Pinpoint the cell where the given text exists, returning its [X, Y] midpoint coordinate. 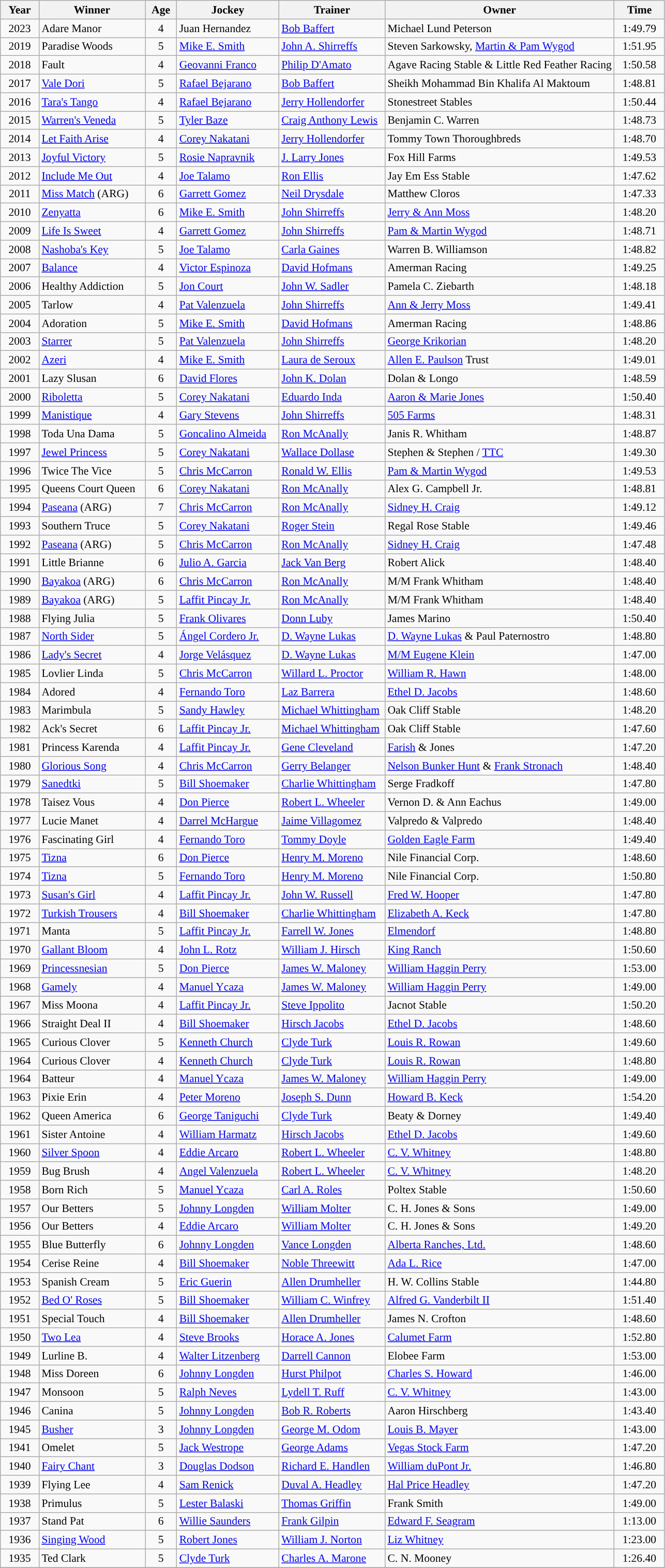
Ángel Cordero Jr. [228, 637]
2007 [20, 268]
1982 [20, 729]
Carl A. Roles [332, 1190]
Silver Spoon [92, 1153]
505 Farms [500, 416]
Tarlow [92, 305]
Calumet Farm [500, 1337]
King Ranch [500, 950]
Queens Court Queen [92, 489]
Cerise Reine [92, 1264]
D. Wayne Lukas & Paul Paternostro [500, 637]
2014 [20, 139]
Jack Van Berg [332, 563]
1980 [20, 766]
James Marino [500, 618]
Farrell W. Jones [332, 931]
1963 [20, 1098]
1948 [20, 1374]
Roger Stein [332, 526]
1985 [20, 674]
John K. Dolan [332, 379]
1983 [20, 711]
Jay Em Ess Stable [500, 176]
Craig Anthony Lewis [332, 121]
Fascinating Girl [92, 839]
Gene Cleveland [332, 747]
1:50.44 [639, 102]
1:43.40 [639, 1411]
1952 [20, 1300]
Fred W. Hooper [500, 895]
1:26.40 [639, 1559]
Spanish Cream [92, 1282]
1:48.70 [639, 139]
2011 [20, 194]
Blue Butterfly [92, 1245]
1970 [20, 950]
2018 [20, 65]
Fox Hill Farms [500, 157]
Riboletta [92, 397]
H. W. Collins Stable [500, 1282]
1:48.73 [639, 121]
Dolan & Longo [500, 379]
Age [160, 10]
Vale Dori [92, 84]
Flying Julia [92, 618]
1962 [20, 1116]
Lovlier Linda [92, 674]
1:48.18 [639, 287]
Warren's Veneda [92, 121]
1977 [20, 821]
Charles S. Howard [500, 1374]
1960 [20, 1153]
Rosie Napravnik [228, 157]
Lazy Slusan [92, 379]
1:48.86 [639, 323]
Thomas Griffin [332, 1503]
William R. Hawn [500, 674]
John W. Sadler [332, 287]
1953 [20, 1282]
Jerry & Ann Moss [500, 213]
Neil Drysdale [332, 194]
Angel Valenzuela [228, 1172]
1978 [20, 803]
Horace A. Jones [332, 1337]
Matthew Cloros [500, 194]
Tommy Town Thoroughbreds [500, 139]
1938 [20, 1503]
Bug Brush [92, 1172]
Darrell Cannon [332, 1356]
Eric Guerin [228, 1282]
Taisez Vous [92, 803]
Carla Gaines [332, 249]
Adoration [92, 323]
Busher [92, 1429]
1968 [20, 987]
Robert Alick [500, 563]
Glorious Song [92, 766]
Susan's Girl [92, 895]
1:48.00 [639, 674]
1957 [20, 1208]
1:49.25 [639, 268]
Poltex Stable [500, 1190]
Darrel McHargue [228, 821]
Vegas Stock Farm [500, 1448]
1986 [20, 655]
1:49.12 [639, 508]
Hal Price Headley [500, 1485]
1949 [20, 1356]
Valpredo & Valpredo [500, 821]
Year [20, 10]
Julio A. Garcia [228, 563]
1996 [20, 471]
Aaron & Marie Jones [500, 397]
Laura de Seroux [332, 360]
1959 [20, 1172]
Geovanni Franco [228, 65]
Aaron Hirschberg [500, 1411]
2006 [20, 287]
Ann & Jerry Moss [500, 305]
Marimbula [92, 711]
1997 [20, 452]
Bob R. Roberts [332, 1411]
Fault [92, 65]
1984 [20, 692]
1998 [20, 434]
Sister Antoine [92, 1134]
Starrer [92, 342]
Southern Truce [92, 526]
Steve Brooks [228, 1337]
2019 [20, 47]
Owner [500, 10]
Sam Renick [228, 1485]
William Harmatz [228, 1134]
Jewel Princess [92, 452]
Nashoba's Key [92, 249]
1:47.60 [639, 729]
Hurst Philpot [332, 1374]
Ralph Neves [228, 1393]
Stonestreet Stables [500, 102]
Alberta Ranches, Ltd. [500, 1245]
Include Me Out [92, 176]
Manta [92, 931]
Time [639, 10]
2008 [20, 249]
Bed O' Roses [92, 1300]
2013 [20, 157]
Tara's Tango [92, 102]
Elobee Farm [500, 1356]
George Adams [332, 1448]
Laz Barrera [332, 692]
Farish & Jones [500, 747]
Trainer [332, 10]
Walter Litzenberg [228, 1356]
Two Lea [92, 1337]
Batteur [92, 1079]
David Flores [228, 379]
Donn Luby [332, 618]
Tyler Baze [228, 121]
2002 [20, 360]
Benjamin C. Warren [500, 121]
1981 [20, 747]
1951 [20, 1319]
Gerry Belanger [332, 766]
Winner [92, 10]
1:50.58 [639, 65]
Tommy Doyle [332, 839]
2005 [20, 305]
Steve Ippolito [332, 1005]
1967 [20, 1005]
1958 [20, 1190]
Frank Gilpin [332, 1521]
Steven Sarkowsky, Martin & Pam Wygod [500, 47]
1:47.62 [639, 176]
Douglas Dodson [228, 1467]
Warren B. Williamson [500, 249]
1:47.33 [639, 194]
Pamela C. Ziebarth [500, 287]
1:46.00 [639, 1374]
2017 [20, 84]
Willie Saunders [228, 1521]
Monsoon [92, 1393]
Lucie Manet [92, 821]
Sheikh Mohammad Bin Khalifa Al Maktoum [500, 84]
1:49.46 [639, 526]
Alfred G. Vanderbilt II [500, 1300]
1991 [20, 563]
Paradise Woods [92, 47]
1:48.87 [639, 434]
William J. Hirsch [332, 950]
1956 [20, 1226]
Allen E. Paulson Trust [500, 360]
1:48.31 [639, 416]
Adored [92, 692]
Elmendorf [500, 931]
Healthy Addiction [92, 287]
Canina [92, 1411]
2015 [20, 121]
Gallant Bloom [92, 950]
Juan Hernandez [228, 28]
1979 [20, 784]
Beaty & Dorney [500, 1116]
1954 [20, 1264]
Gamely [92, 987]
Joseph S. Dunn [332, 1098]
Joyful Victory [92, 157]
1946 [20, 1411]
Queen America [92, 1116]
Miss Doreen [92, 1374]
Nelson Bunker Hunt & Frank Stronach [500, 766]
John A. Shirreffs [332, 47]
Peter Moreno [228, 1098]
1974 [20, 877]
1950 [20, 1337]
1935 [20, 1559]
1940 [20, 1467]
2023 [20, 28]
William duPont Jr. [500, 1467]
George Krikorian [500, 342]
Sanedtki [92, 784]
Frank Olivares [228, 618]
1973 [20, 895]
1941 [20, 1448]
Zenyatta [92, 213]
2003 [20, 342]
1955 [20, 1245]
North Sider [92, 637]
1:50.80 [639, 877]
1:52.80 [639, 1337]
Victor Espinoza [228, 268]
1993 [20, 526]
Elizabeth A. Keck [500, 913]
J. Larry Jones [332, 157]
1947 [20, 1393]
Omelet [92, 1448]
2016 [20, 102]
1936 [20, 1540]
1:49.30 [639, 452]
1:23.00 [639, 1540]
Louis B. Mayer [500, 1429]
1999 [20, 416]
Jorge Velásquez [228, 655]
Stephen & Stephen / TTC [500, 452]
Serge Fradkoff [500, 784]
1987 [20, 637]
1:48.82 [639, 249]
George M. Odom [332, 1429]
Agave Racing Stable & Little Red Feather Racing [500, 65]
1945 [20, 1429]
Little Brianne [92, 563]
Ted Clark [92, 1559]
Richard E. Handlen [332, 1467]
M/M Eugene Klein [500, 655]
Wallace Dollase [332, 452]
1:49.20 [639, 1226]
Ack's Secret [92, 729]
1:48.71 [639, 231]
Charles A. Marone [332, 1559]
1971 [20, 931]
1:47.48 [639, 544]
Princess Karenda [92, 747]
2009 [20, 231]
1975 [20, 858]
Michael Lund Peterson [500, 28]
Ron Ellis [332, 176]
1:48.59 [639, 379]
Fairy Chant [92, 1467]
1976 [20, 839]
John W. Russell [332, 895]
Jon Court [228, 287]
Let Faith Arise [92, 139]
2004 [20, 323]
1:13.00 [639, 1521]
Jacnot Stable [500, 1005]
Lester Balaski [228, 1503]
1:49.01 [639, 360]
2010 [20, 213]
Philip D'Amato [332, 65]
1972 [20, 913]
Special Touch [92, 1319]
Regal Rose Stable [500, 526]
Born Rich [92, 1190]
Princessnesian [92, 969]
1969 [20, 969]
2000 [20, 397]
Edward F. Seagram [500, 1521]
1:51.40 [639, 1300]
7 [160, 508]
Ronald W. Ellis [332, 471]
2001 [20, 379]
William J. Norton [332, 1540]
Miss Moona [92, 1005]
Goncalino Almeida [228, 434]
Alex G. Campbell Jr. [500, 489]
1939 [20, 1485]
Singing Wood [92, 1540]
C. N. Mooney [500, 1559]
Jaime Villagomez [332, 821]
Robert Jones [228, 1540]
Liz Whitney [500, 1540]
Gary Stevens [228, 416]
2012 [20, 176]
William C. Winfrey [332, 1300]
1937 [20, 1521]
1:54.20 [639, 1098]
Eduardo Inda [332, 397]
Lydell T. Ruff [332, 1393]
Azeri [92, 360]
Primulus [92, 1503]
1961 [20, 1134]
1966 [20, 1024]
Vernon D. & Ann Eachus [500, 803]
Noble Threewitt [332, 1264]
Jockey [228, 10]
George Taniguchi [228, 1116]
1:44.80 [639, 1282]
1:51.95 [639, 47]
1965 [20, 1042]
Ada L. Rice [500, 1264]
Howard B. Keck [500, 1098]
Pixie Erin [92, 1098]
Vance Longden [332, 1245]
1995 [20, 489]
Jack Westrope [228, 1448]
Janis R. Whitham [500, 434]
1994 [20, 508]
Manistique [92, 416]
Twice The Vice [92, 471]
Sandy Hawley [228, 711]
Adare Manor [92, 28]
1:50.20 [639, 1005]
Miss Match (ARG) [92, 194]
Turkish Trousers [92, 913]
Duval A. Headley [332, 1485]
Frank Smith [500, 1503]
Golden Eagle Farm [500, 839]
Lady's Secret [92, 655]
James N. Crofton [500, 1319]
John L. Rotz [228, 950]
1:49.41 [639, 305]
1988 [20, 618]
Toda Una Dama [92, 434]
1:46.80 [639, 1467]
Balance [92, 268]
Life Is Sweet [92, 231]
Stand Pat [92, 1521]
1992 [20, 544]
1990 [20, 582]
1:49.79 [639, 28]
Willard L. Proctor [332, 674]
Straight Deal II [92, 1024]
Flying Lee [92, 1485]
Lurline B. [92, 1356]
1989 [20, 600]
